From the cell containing the given text, extract its center point as [X, Y] coordinate. 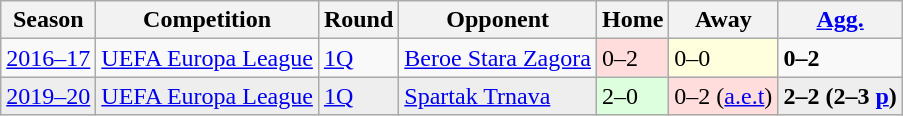
Agg. [840, 20]
Season [48, 20]
2–2 (2–3 p) [840, 96]
0–2 (a.e.t) [724, 96]
2019–20 [48, 96]
Competition [208, 20]
Home [632, 20]
2016–17 [48, 58]
Spartak Trnava [498, 96]
Round [358, 20]
2–0 [632, 96]
Opponent [498, 20]
Away [724, 20]
Beroe Stara Zagora [498, 58]
0–0 [724, 58]
